Determine the [x, y] coordinate at the center of the cell enclosing the given text.  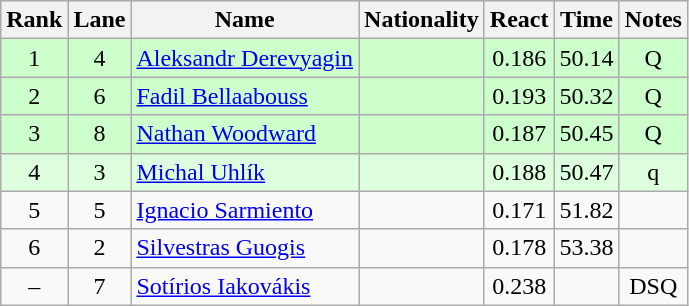
Rank [34, 20]
Time [586, 20]
Nationality [422, 20]
DSQ [653, 286]
8 [100, 134]
Aleksandr Derevyagin [245, 58]
Sotírios Iakovákis [245, 286]
0.238 [519, 286]
Silvestras Guogis [245, 248]
50.47 [586, 172]
– [34, 286]
53.38 [586, 248]
0.186 [519, 58]
0.178 [519, 248]
Name [245, 20]
7 [100, 286]
50.14 [586, 58]
Michal Uhlík [245, 172]
Ignacio Sarmiento [245, 210]
React [519, 20]
Nathan Woodward [245, 134]
Lane [100, 20]
Fadil Bellaabouss [245, 96]
0.193 [519, 96]
q [653, 172]
1 [34, 58]
51.82 [586, 210]
0.187 [519, 134]
Notes [653, 20]
0.188 [519, 172]
0.171 [519, 210]
50.32 [586, 96]
50.45 [586, 134]
